Scan for the cell matching the given text and deliver its [x, y] coordinate at center. 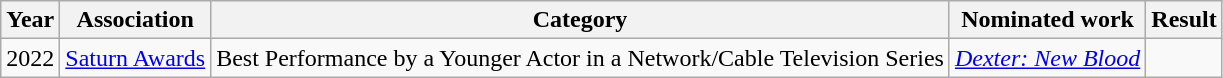
Dexter: New Blood [1047, 58]
2022 [30, 58]
Association [136, 20]
Saturn Awards [136, 58]
Category [580, 20]
Best Performance by a Younger Actor in a Network/Cable Television Series [580, 58]
Nominated work [1047, 20]
Year [30, 20]
Result [1184, 20]
